Find where the given text appears and provide that cell's center as [X, Y] coordinate. 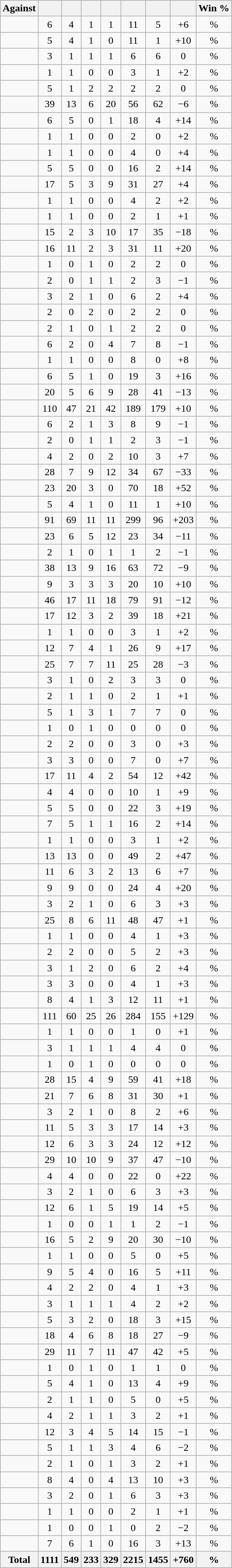
48 [133, 920]
549 [72, 1560]
+47 [184, 856]
2215 [133, 1560]
+129 [184, 1016]
+52 [184, 488]
+11 [184, 1272]
72 [158, 568]
+12 [184, 1144]
155 [158, 1016]
−33 [184, 472]
96 [158, 520]
111 [50, 1016]
37 [133, 1160]
−13 [184, 392]
69 [72, 520]
189 [133, 408]
49 [133, 856]
70 [133, 488]
+760 [184, 1560]
Total [19, 1560]
79 [133, 600]
60 [72, 1016]
59 [133, 1080]
+21 [184, 616]
179 [158, 408]
+17 [184, 648]
+18 [184, 1080]
+22 [184, 1176]
46 [50, 600]
110 [50, 408]
−12 [184, 600]
67 [158, 472]
+15 [184, 1320]
284 [133, 1016]
+8 [184, 360]
Win % [214, 8]
−11 [184, 536]
+203 [184, 520]
56 [133, 104]
+16 [184, 376]
1455 [158, 1560]
1111 [50, 1560]
299 [133, 520]
Against [19, 8]
38 [50, 568]
+19 [184, 808]
−6 [184, 104]
63 [133, 568]
35 [158, 232]
−3 [184, 664]
233 [91, 1560]
62 [158, 104]
−18 [184, 232]
+42 [184, 776]
329 [111, 1560]
54 [133, 776]
+13 [184, 1544]
